From the cell containing the given text, extract its center point as (x, y) coordinate. 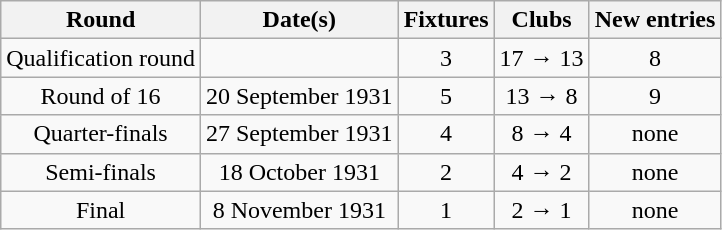
5 (446, 96)
9 (655, 96)
Clubs (542, 20)
Round of 16 (101, 96)
New entries (655, 20)
3 (446, 58)
Quarter-finals (101, 134)
8 November 1931 (299, 210)
4 (446, 134)
Date(s) (299, 20)
2 → 1 (542, 210)
Qualification round (101, 58)
20 September 1931 (299, 96)
8 (655, 58)
2 (446, 172)
Semi-finals (101, 172)
17 → 13 (542, 58)
13 → 8 (542, 96)
Round (101, 20)
8 → 4 (542, 134)
18 October 1931 (299, 172)
Fixtures (446, 20)
Final (101, 210)
1 (446, 210)
27 September 1931 (299, 134)
4 → 2 (542, 172)
